Output the [X, Y] coordinate of the center of the cell containing the given text.  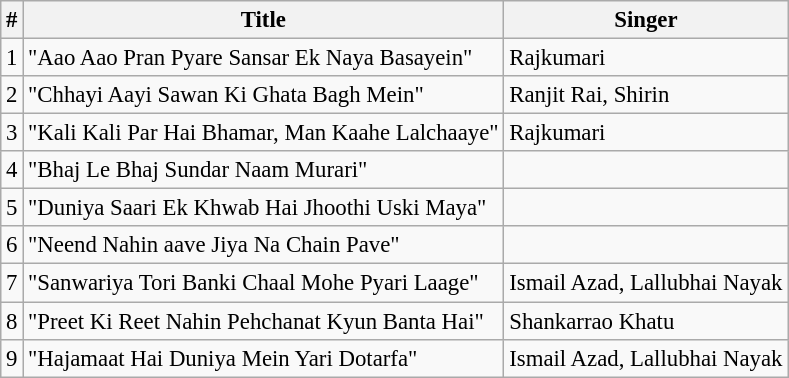
"Chhayi Aayi Sawan Ki Ghata Bagh Mein" [264, 95]
4 [12, 170]
Shankarrao Khatu [646, 321]
9 [12, 358]
5 [12, 208]
2 [12, 95]
"Duniya Saari Ek Khwab Hai Jhoothi Uski Maya" [264, 208]
Title [264, 20]
# [12, 20]
7 [12, 283]
3 [12, 133]
Singer [646, 20]
"Hajamaat Hai Duniya Mein Yari Dotarfa" [264, 358]
6 [12, 245]
"Kali Kali Par Hai Bhamar, Man Kaahe Lalchaaye" [264, 133]
Ranjit Rai, Shirin [646, 95]
"Sanwariya Tori Banki Chaal Mohe Pyari Laage" [264, 283]
"Bhaj Le Bhaj Sundar Naam Murari" [264, 170]
"Neend Nahin aave Jiya Na Chain Pave" [264, 245]
8 [12, 321]
"Preet Ki Reet Nahin Pehchanat Kyun Banta Hai" [264, 321]
1 [12, 58]
"Aao Aao Pran Pyare Sansar Ek Naya Basayein" [264, 58]
